Extract the [X, Y] coordinate from the center of the cell holding the provided text.  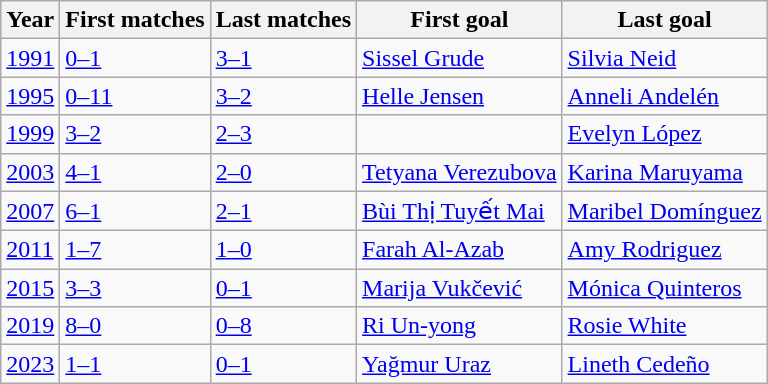
Mónica Quinteros [664, 288]
1–7 [135, 250]
Sissel Grude [460, 58]
Anneli Andelén [664, 96]
2007 [30, 211]
4–1 [135, 172]
6–1 [135, 211]
Evelyn López [664, 134]
Marija Vukčević [460, 288]
1–1 [135, 364]
Bùi Thị Tuyết Mai [460, 211]
2015 [30, 288]
First matches [135, 20]
Lineth Cedeño [664, 364]
3–1 [283, 58]
Farah Al-Azab [460, 250]
Last matches [283, 20]
Silvia Neid [664, 58]
2–0 [283, 172]
1995 [30, 96]
1991 [30, 58]
2–1 [283, 211]
Year [30, 20]
Helle Jensen [460, 96]
Last goal [664, 20]
2011 [30, 250]
Ri Un-yong [460, 326]
0–11 [135, 96]
1–0 [283, 250]
Yağmur Uraz [460, 364]
2023 [30, 364]
2003 [30, 172]
First goal [460, 20]
Amy Rodriguez [664, 250]
Maribel Domínguez [664, 211]
Rosie White [664, 326]
2–3 [283, 134]
Karina Maruyama [664, 172]
3–3 [135, 288]
2019 [30, 326]
0–8 [283, 326]
8–0 [135, 326]
1999 [30, 134]
Tetyana Verezubova [460, 172]
